Detect which cell encompasses the target text, then output its (x, y) center coordinate. 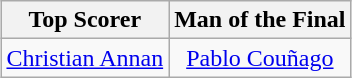
Christian Annan (85, 58)
Top Scorer (85, 20)
Man of the Final (260, 20)
Pablo Couñago (260, 58)
